Return [x, y] of the center of cell containing provided text 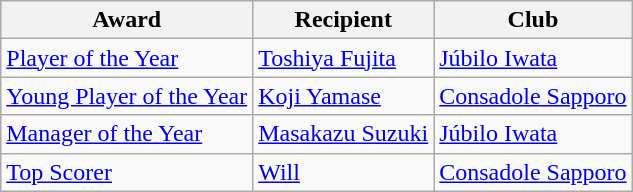
Player of the Year [127, 58]
Young Player of the Year [127, 96]
Koji Yamase [344, 96]
Award [127, 20]
Top Scorer [127, 172]
Will [344, 172]
Club [533, 20]
Manager of the Year [127, 134]
Masakazu Suzuki [344, 134]
Toshiya Fujita [344, 58]
Recipient [344, 20]
